For the text-containing cell, return its midpoint in (X, Y) coordinate format. 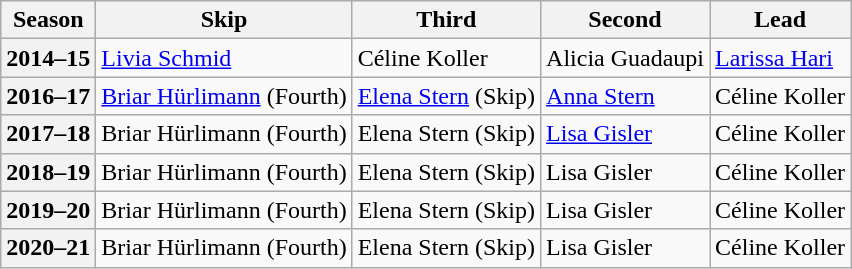
2017–18 (48, 134)
2020–21 (48, 248)
Larissa Hari (780, 58)
2019–20 (48, 210)
Skip (224, 20)
Season (48, 20)
Alicia Guadaupi (626, 58)
Livia Schmid (224, 58)
2018–19 (48, 172)
2016–17 (48, 96)
Anna Stern (626, 96)
Lead (780, 20)
2014–15 (48, 58)
Second (626, 20)
Third (446, 20)
